Search for the cell housing the specified text and yield its (X, Y) center coordinate. 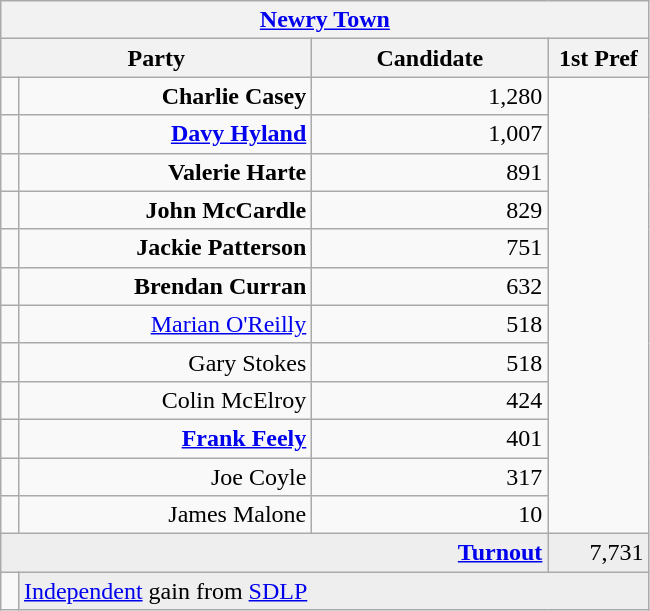
317 (430, 477)
751 (430, 248)
Davy Hyland (164, 134)
Gary Stokes (164, 362)
Brendan Curran (164, 286)
Charlie Casey (164, 96)
Party (156, 58)
Marian O'Reilly (164, 324)
1,007 (430, 134)
Colin McElroy (164, 400)
829 (430, 210)
Jackie Patterson (164, 248)
Valerie Harte (164, 172)
891 (430, 172)
Independent gain from SDLP (333, 591)
Candidate (430, 58)
Turnout (274, 553)
James Malone (164, 515)
1st Pref (598, 58)
1,280 (430, 96)
Joe Coyle (164, 477)
401 (430, 438)
424 (430, 400)
632 (430, 286)
John McCardle (164, 210)
Newry Town (325, 20)
Frank Feely (164, 438)
10 (430, 515)
7,731 (598, 553)
